Extract the [x, y] coordinate from the center of the cell holding the provided text.  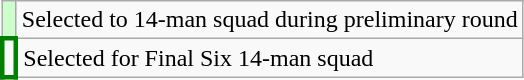
Selected for Final Six 14-man squad [270, 58]
Selected to 14-man squad during preliminary round [270, 20]
